Capture the cell that displays the provided text and extract its [x, y] central coordinate. 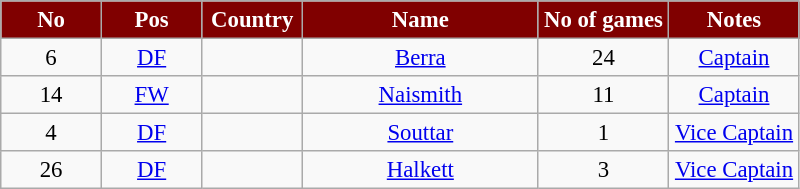
Halkett [421, 170]
Naismith [421, 95]
Berra [421, 58]
3 [604, 170]
14 [52, 95]
Souttar [421, 133]
FW [152, 95]
No [52, 20]
4 [52, 133]
26 [52, 170]
Country [252, 20]
11 [604, 95]
1 [604, 133]
Pos [152, 20]
24 [604, 58]
Notes [734, 20]
No of games [604, 20]
Name [421, 20]
6 [52, 58]
